Return (x, y) of the center of cell containing provided text 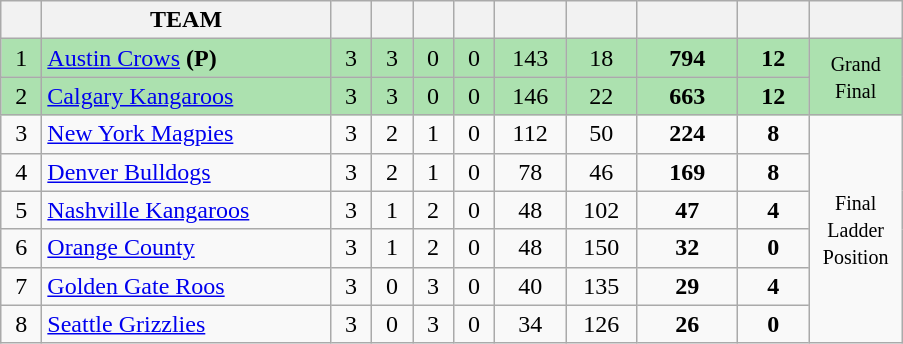
78 (530, 172)
Orange County (186, 248)
Golden Gate Roos (186, 286)
663 (688, 96)
143 (530, 58)
102 (602, 210)
40 (530, 286)
5 (22, 210)
32 (688, 248)
22 (602, 96)
7 (22, 286)
Nashville Kangaroos (186, 210)
47 (688, 210)
Seattle Grizzlies (186, 324)
126 (602, 324)
169 (688, 172)
34 (530, 324)
Denver Bulldogs (186, 172)
18 (602, 58)
Austin Crows (P) (186, 58)
TEAM (186, 20)
112 (530, 134)
New York Magpies (186, 134)
224 (688, 134)
FinalLadderPosition (856, 229)
135 (602, 286)
Calgary Kangaroos (186, 96)
50 (602, 134)
26 (688, 324)
6 (22, 248)
794 (688, 58)
29 (688, 286)
GrandFinal (856, 77)
46 (602, 172)
146 (530, 96)
150 (602, 248)
